Capture the cell that displays the provided text and extract its [X, Y] central coordinate. 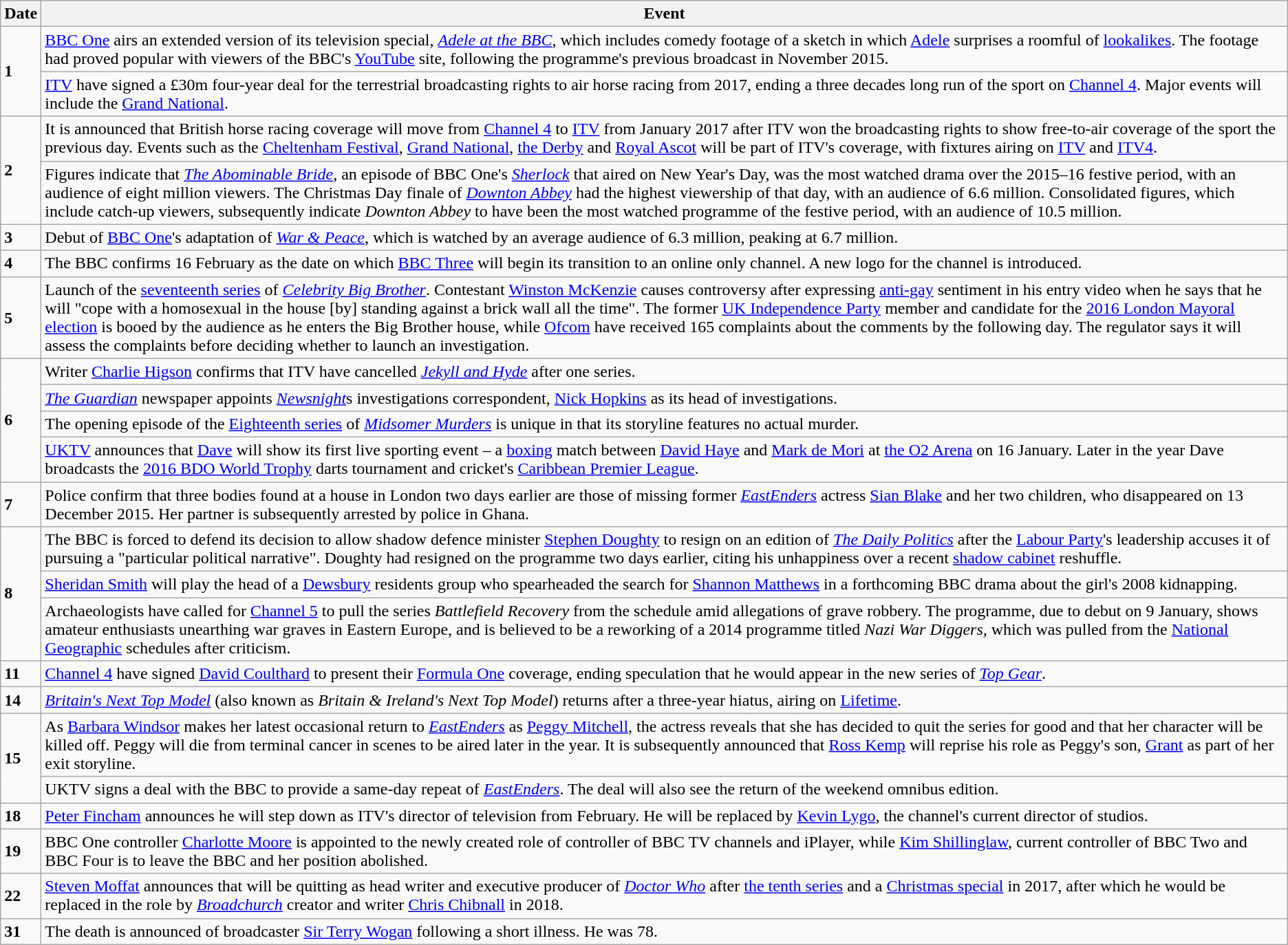
8 [21, 594]
The Guardian newspaper appoints Newsnights investigations correspondent, Nick Hopkins as its head of investigations. [665, 398]
3 [21, 237]
19 [21, 851]
18 [21, 816]
4 [21, 263]
The death is announced of broadcaster Sir Terry Wogan following a short illness. He was 78. [665, 931]
Channel 4 have signed David Coulthard to present their Formula One coverage, ending speculation that he would appear in the new series of Top Gear. [665, 674]
22 [21, 895]
Britain's Next Top Model (also known as Britain & Ireland's Next Top Model) returns after a three-year hiatus, airing on Lifetime. [665, 700]
31 [21, 931]
UKTV signs a deal with the BBC to provide a same-day repeat of EastEnders. The deal will also see the return of the weekend omnibus edition. [665, 790]
Debut of BBC One's adaptation of War & Peace, which is watched by an average audience of 6.3 million, peaking at 6.7 million. [665, 237]
14 [21, 700]
Date [21, 14]
11 [21, 674]
6 [21, 420]
1 [21, 72]
The opening episode of the Eighteenth series of Midsomer Murders is unique in that its storyline features no actual murder. [665, 424]
Event [665, 14]
2 [21, 171]
Writer Charlie Higson confirms that ITV have cancelled Jekyll and Hyde after one series. [665, 371]
5 [21, 318]
15 [21, 758]
7 [21, 503]
